Find where the given text appears and provide that cell's center as (x, y) coordinate. 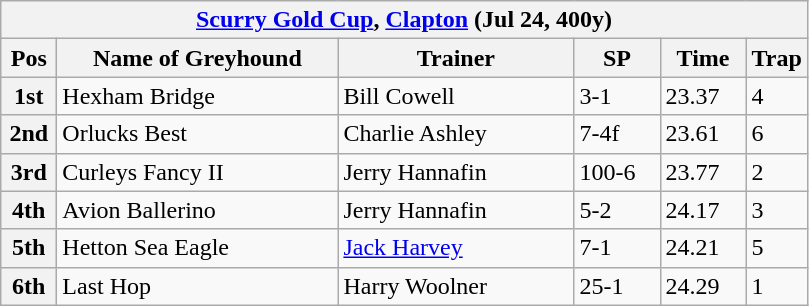
5th (29, 248)
2nd (29, 134)
Harry Woolner (456, 286)
4th (29, 210)
6th (29, 286)
Trap (776, 58)
Trainer (456, 58)
Scurry Gold Cup, Clapton (Jul 24, 400y) (404, 20)
Curleys Fancy II (198, 172)
100-6 (617, 172)
23.61 (703, 134)
24.21 (703, 248)
25-1 (617, 286)
3rd (29, 172)
Bill Cowell (456, 96)
7-4f (617, 134)
2 (776, 172)
23.77 (703, 172)
Time (703, 58)
Last Hop (198, 286)
5-2 (617, 210)
7-1 (617, 248)
Hexham Bridge (198, 96)
3-1 (617, 96)
Pos (29, 58)
3 (776, 210)
23.37 (703, 96)
Jack Harvey (456, 248)
1st (29, 96)
5 (776, 248)
Name of Greyhound (198, 58)
SP (617, 58)
Orlucks Best (198, 134)
1 (776, 286)
24.29 (703, 286)
Charlie Ashley (456, 134)
Avion Ballerino (198, 210)
4 (776, 96)
Hetton Sea Eagle (198, 248)
24.17 (703, 210)
6 (776, 134)
